Provide the (x, y) coordinate of the cell's center where the given text is located.  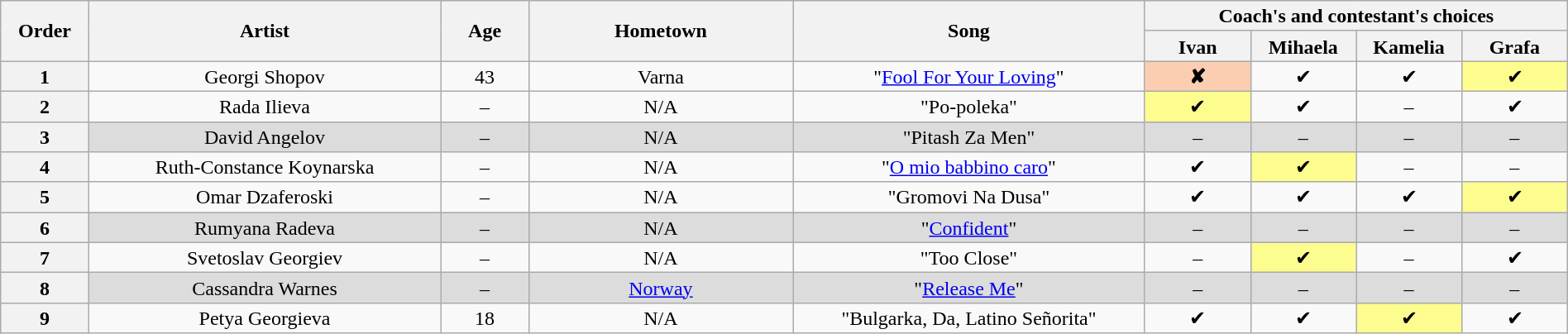
Kamelia (1409, 46)
Coach's and contestant's choices (1356, 17)
8 (45, 288)
Artist (265, 31)
7 (45, 258)
Rumyana Radeva (265, 228)
Ruth-Constance Koynarska (265, 167)
Norway (660, 288)
David Angelov (265, 137)
✘ (1198, 76)
"Confident" (969, 228)
"O mio babbino caro" (969, 167)
"Too Close" (969, 258)
"Bulgarka, Da, Latino Señorita" (969, 317)
Omar Dzaferoski (265, 197)
6 (45, 228)
Mihaela (1303, 46)
Age (485, 31)
2 (45, 106)
5 (45, 197)
Varna (660, 76)
43 (485, 76)
Hometown (660, 31)
Georgi Shopov (265, 76)
3 (45, 137)
1 (45, 76)
Song (969, 31)
Cassandra Warnes (265, 288)
"Pitash Za Men" (969, 137)
"Fool For Your Loving" (969, 76)
Rada Ilieva (265, 106)
Petya Georgieva (265, 317)
9 (45, 317)
Order (45, 31)
Ivan (1198, 46)
18 (485, 317)
"Po-poleka" (969, 106)
Svetoslav Georgiev (265, 258)
Grafa (1514, 46)
"Release Me" (969, 288)
"Gromovi Na Dusa" (969, 197)
4 (45, 167)
